Return (X, Y) of the center of cell containing provided text 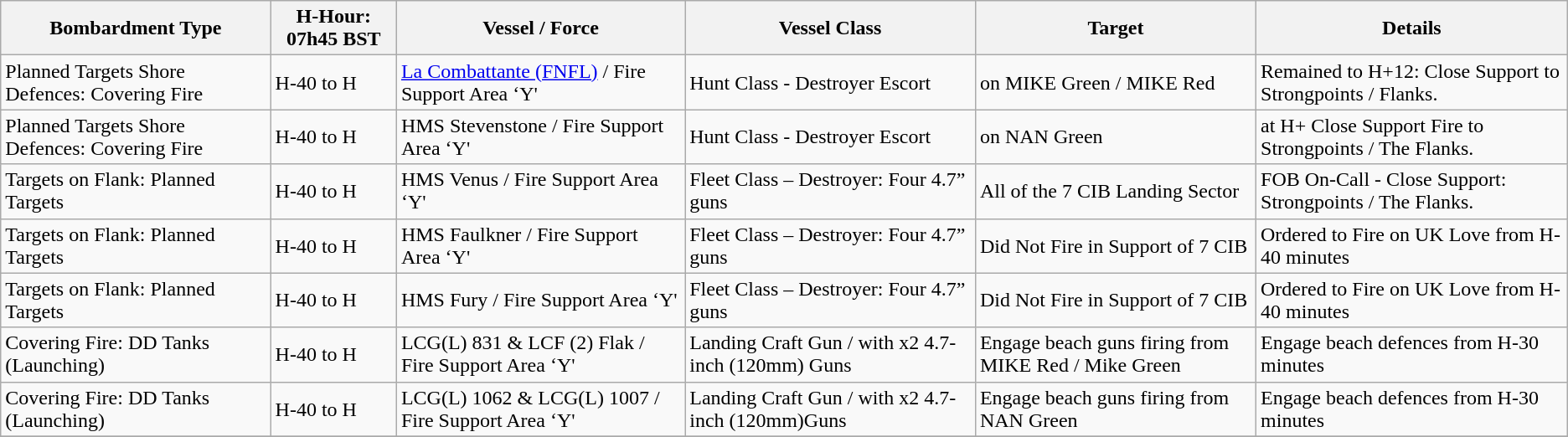
at H+ Close Support Fire to Strongpoints / The Flanks. (1412, 137)
HMS Faulkner / Fire Support Area ‘Y' (540, 246)
Bombardment Type (136, 28)
LCG(L) 1062 & LCG(L) 1007 / Fire Support Area ‘Y' (540, 409)
on NAN Green (1116, 137)
LCG(L) 831 & LCF (2) Flak / Fire Support Area ‘Y' (540, 355)
Vessel Class (831, 28)
Details (1412, 28)
Target (1116, 28)
Vessel / Force (540, 28)
on MIKE Green / MIKE Red (1116, 82)
HMS Stevenstone / Fire Support Area ‘Y' (540, 137)
H-Hour: 07h45 BST (333, 28)
All of the 7 CIB Landing Sector (1116, 191)
Engage beach guns firing from MIKE Red / Mike Green (1116, 355)
La Combattante (FNFL) / Fire Support Area ‘Y' (540, 82)
HMS Fury / Fire Support Area ‘Y' (540, 300)
Landing Craft Gun / with x2 4.7-inch (120mm)Guns (831, 409)
Engage beach guns firing from NAN Green (1116, 409)
Remained to H+12: Close Support to Strongpoints / Flanks. (1412, 82)
HMS Venus / Fire Support Area ‘Y' (540, 191)
Landing Craft Gun / with x2 4.7-inch (120mm) Guns (831, 355)
FOB On-Call - Close Support: Strongpoints / The Flanks. (1412, 191)
